For the text-containing cell, return its midpoint in [X, Y] coordinate format. 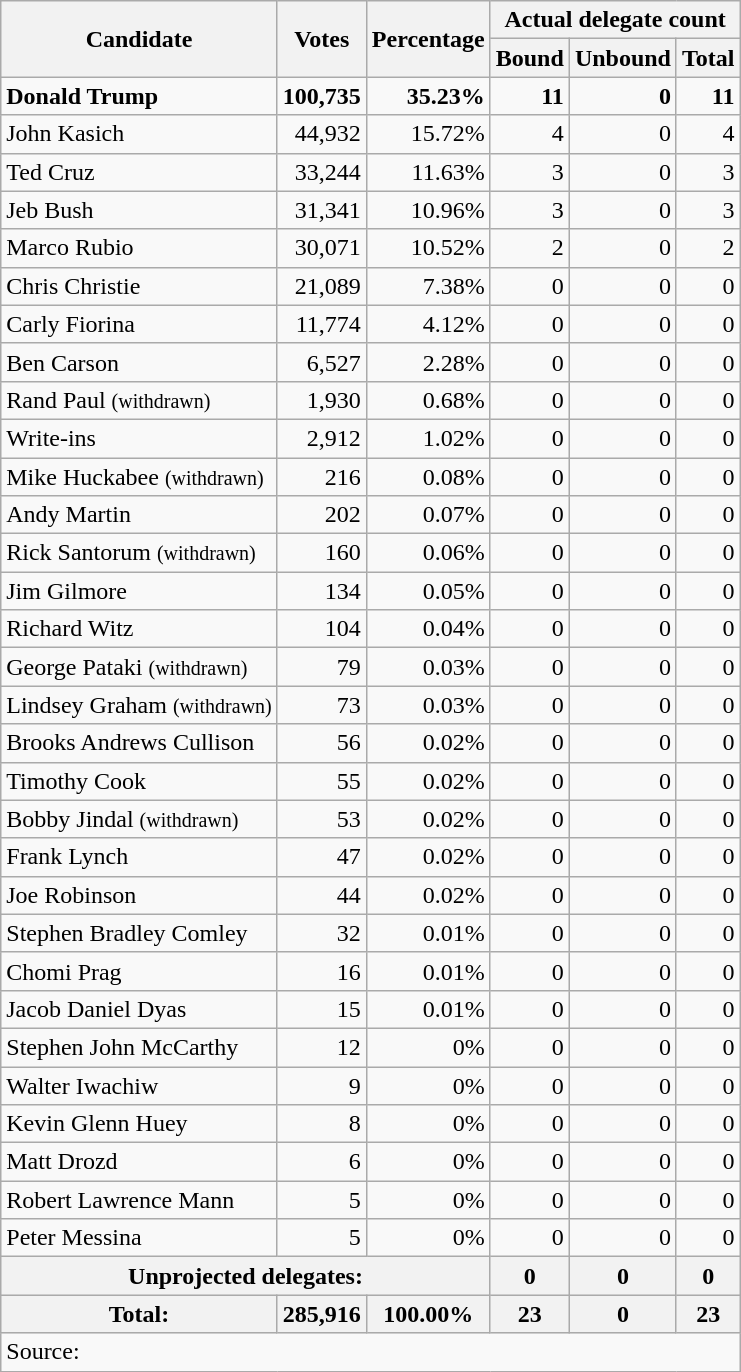
32 [322, 933]
Ted Cruz [140, 172]
Stephen John McCarthy [140, 1047]
Joe Robinson [140, 895]
George Pataki (withdrawn) [140, 667]
Total: [140, 1314]
15 [322, 1009]
0.05% [428, 591]
104 [322, 629]
44 [322, 895]
11.63% [428, 172]
Peter Messina [140, 1238]
Mike Huckabee (withdrawn) [140, 477]
Stephen Bradley Comley [140, 933]
Rand Paul (withdrawn) [140, 400]
55 [322, 781]
Lindsey Graham (withdrawn) [140, 705]
Write-ins [140, 438]
285,916 [322, 1314]
Matt Drozd [140, 1162]
0.08% [428, 477]
John Kasich [140, 134]
Andy Martin [140, 515]
Source: [370, 1352]
8 [322, 1124]
0.68% [428, 400]
2,912 [322, 438]
Frank Lynch [140, 857]
216 [322, 477]
Actual delegate count [615, 20]
Votes [322, 39]
0.06% [428, 553]
Richard Witz [140, 629]
Donald Trump [140, 96]
Chris Christie [140, 286]
30,071 [322, 248]
44,932 [322, 134]
160 [322, 553]
Carly Fiorina [140, 324]
Timothy Cook [140, 781]
Walter Iwachiw [140, 1085]
56 [322, 743]
12 [322, 1047]
Bobby Jindal (withdrawn) [140, 819]
Jim Gilmore [140, 591]
10.96% [428, 210]
100.00% [428, 1314]
15.72% [428, 134]
79 [322, 667]
9 [322, 1085]
0.07% [428, 515]
16 [322, 971]
4.12% [428, 324]
6 [322, 1162]
100,735 [322, 96]
21,089 [322, 286]
Total [708, 58]
33,244 [322, 172]
Jeb Bush [140, 210]
35.23% [428, 96]
Candidate [140, 39]
Unbound [622, 58]
53 [322, 819]
Robert Lawrence Mann [140, 1200]
134 [322, 591]
1.02% [428, 438]
73 [322, 705]
Ben Carson [140, 362]
47 [322, 857]
10.52% [428, 248]
Brooks Andrews Cullison [140, 743]
11,774 [322, 324]
6,527 [322, 362]
Rick Santorum (withdrawn) [140, 553]
Marco Rubio [140, 248]
Chomi Prag [140, 971]
202 [322, 515]
Percentage [428, 39]
Kevin Glenn Huey [140, 1124]
Bound [530, 58]
7.38% [428, 286]
Jacob Daniel Dyas [140, 1009]
0.04% [428, 629]
Unprojected delegates: [246, 1276]
1,930 [322, 400]
2.28% [428, 362]
31,341 [322, 210]
